Return the [x, y] coordinate for the center point of the cell that contains the specified text.  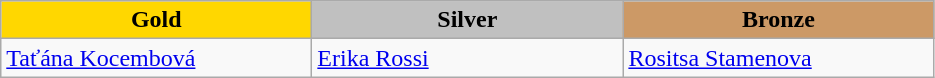
Taťána Kocembová [156, 58]
Gold [156, 20]
Rositsa Stamenova [778, 58]
Erika Rossi [468, 58]
Silver [468, 20]
Bronze [778, 20]
